Locate the cell with the specified text and output its (X, Y) center coordinate. 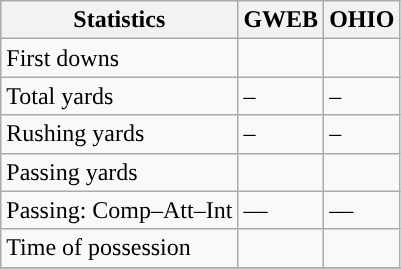
First downs (120, 58)
OHIO (362, 20)
GWEB (281, 20)
Passing: Comp–Att–Int (120, 210)
Statistics (120, 20)
Rushing yards (120, 134)
Passing yards (120, 172)
Total yards (120, 96)
Time of possession (120, 248)
